From the cell containing the given text, extract its center point as [X, Y] coordinate. 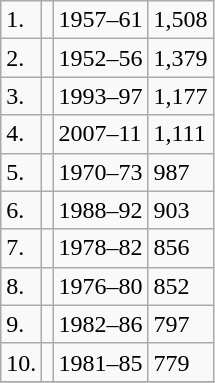
10. [22, 362]
1. [22, 20]
2. [22, 58]
1976–80 [100, 286]
1978–82 [100, 248]
1993–97 [100, 96]
987 [180, 172]
852 [180, 286]
1970–73 [100, 172]
1,379 [180, 58]
1,111 [180, 134]
9. [22, 324]
7. [22, 248]
1982–86 [100, 324]
1981–85 [100, 362]
856 [180, 248]
6. [22, 210]
1988–92 [100, 210]
797 [180, 324]
1,177 [180, 96]
2007–11 [100, 134]
1957–61 [100, 20]
5. [22, 172]
903 [180, 210]
779 [180, 362]
1,508 [180, 20]
3. [22, 96]
8. [22, 286]
1952–56 [100, 58]
4. [22, 134]
